Output the [x, y] coordinate of the center of the cell containing the given text.  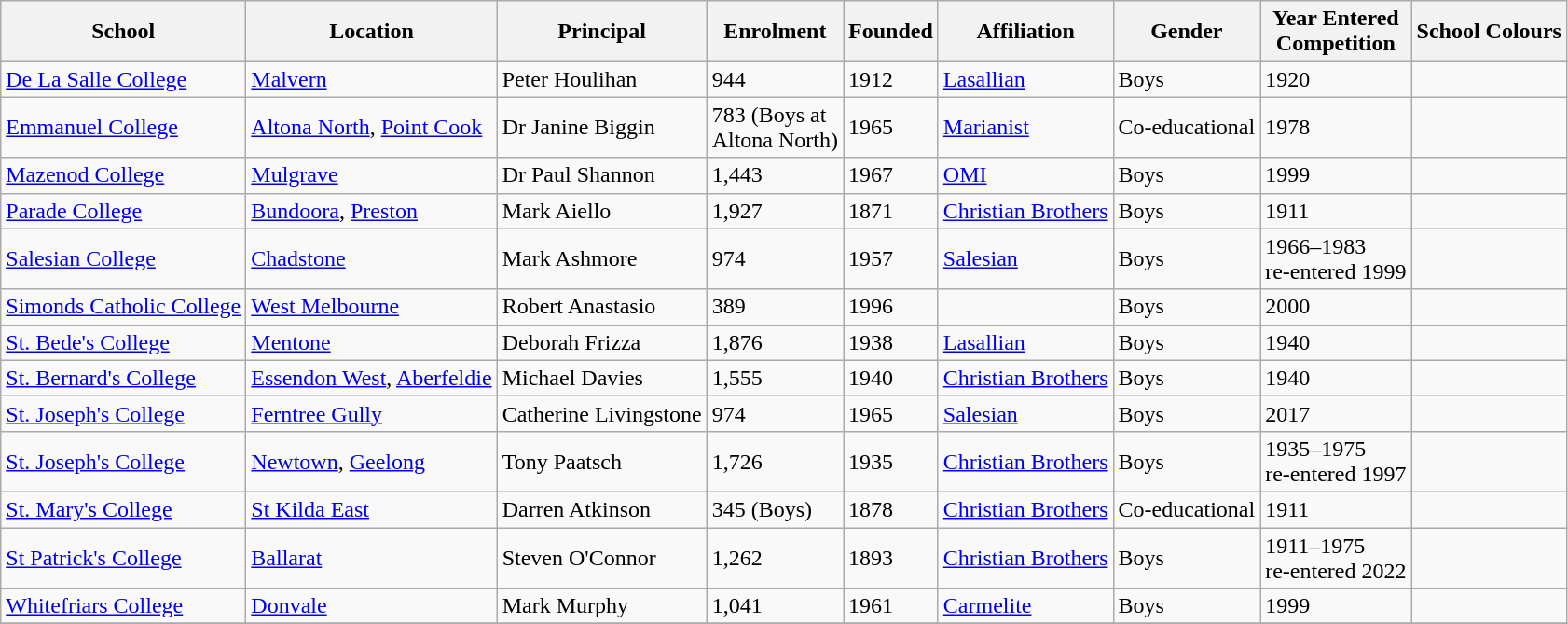
Salesian College [123, 259]
Tony Paatsch [602, 461]
1938 [891, 342]
Chadstone [371, 259]
OMI [1025, 175]
Location [371, 32]
1871 [891, 211]
Gender [1187, 32]
Founded [891, 32]
1935 [891, 461]
Mark Ashmore [602, 259]
389 [775, 307]
Enrolment [775, 32]
1,262 [775, 558]
1912 [891, 79]
Affiliation [1025, 32]
Robert Anastasio [602, 307]
Ballarat [371, 558]
1,443 [775, 175]
Marianist [1025, 127]
1878 [891, 509]
1893 [891, 558]
Whitefriars College [123, 606]
2017 [1336, 413]
2000 [1336, 307]
School [123, 32]
School Colours [1489, 32]
Ferntree Gully [371, 413]
Emmanuel College [123, 127]
Mark Aiello [602, 211]
St. Bernard's College [123, 378]
St Patrick's College [123, 558]
De La Salle College [123, 79]
Parade College [123, 211]
Mentone [371, 342]
West Melbourne [371, 307]
1,041 [775, 606]
1935–1975re-entered 1997 [1336, 461]
1957 [891, 259]
Mazenod College [123, 175]
1967 [891, 175]
1966–1983re-entered 1999 [1336, 259]
783 (Boys atAltona North) [775, 127]
St. Bede's College [123, 342]
345 (Boys) [775, 509]
Essendon West, Aberfeldie [371, 378]
1961 [891, 606]
Michael Davies [602, 378]
Deborah Frizza [602, 342]
944 [775, 79]
Simonds Catholic College [123, 307]
Mark Murphy [602, 606]
St Kilda East [371, 509]
1,726 [775, 461]
Malvern [371, 79]
Donvale [371, 606]
1,876 [775, 342]
1978 [1336, 127]
St. Mary's College [123, 509]
Dr Paul Shannon [602, 175]
1,927 [775, 211]
Mulgrave [371, 175]
Carmelite [1025, 606]
Catherine Livingstone [602, 413]
1996 [891, 307]
Peter Houlihan [602, 79]
Bundoora, Preston [371, 211]
1,555 [775, 378]
1911–1975re-entered 2022 [1336, 558]
Steven O'Connor [602, 558]
Dr Janine Biggin [602, 127]
Newtown, Geelong [371, 461]
Year EnteredCompetition [1336, 32]
Principal [602, 32]
Altona North, Point Cook [371, 127]
1920 [1336, 79]
Darren Atkinson [602, 509]
